Output the [X, Y] coordinate of the center of the cell containing the given text.  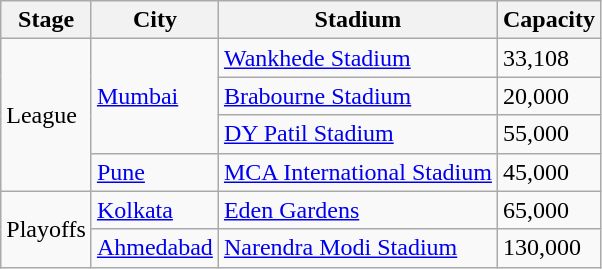
Brabourne Stadium [358, 96]
Stage [46, 20]
65,000 [548, 210]
55,000 [548, 134]
Playoffs [46, 229]
45,000 [548, 172]
Capacity [548, 20]
MCA International Stadium [358, 172]
DY Patil Stadium [358, 134]
130,000 [548, 248]
20,000 [548, 96]
Narendra Modi Stadium [358, 248]
Mumbai [154, 96]
Stadium [358, 20]
Pune [154, 172]
Wankhede Stadium [358, 58]
League [46, 115]
Eden Gardens [358, 210]
City [154, 20]
Kolkata [154, 210]
33,108 [548, 58]
Ahmedabad [154, 248]
